Output the (x, y) coordinate of the center of the cell containing the given text.  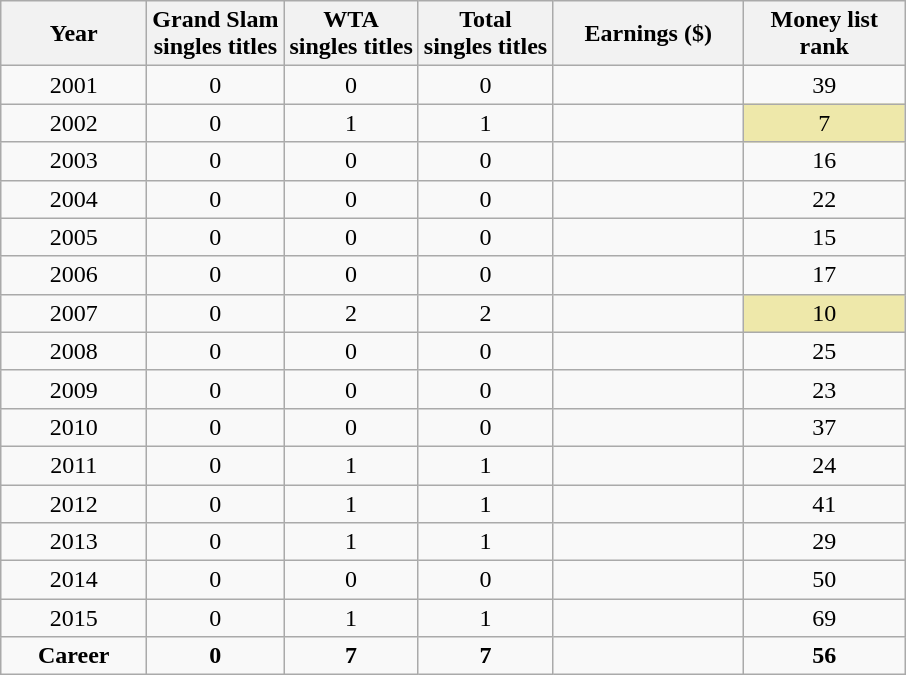
56 (824, 656)
2007 (74, 313)
2006 (74, 275)
Career (74, 656)
2001 (74, 85)
2008 (74, 351)
Year (74, 34)
69 (824, 618)
2012 (74, 503)
23 (824, 389)
2011 (74, 465)
Money list rank (824, 34)
39 (824, 85)
50 (824, 580)
41 (824, 503)
24 (824, 465)
Grand Slamsingles titles (216, 34)
2014 (74, 580)
10 (824, 313)
WTA singles titles (351, 34)
Totalsingles titles (485, 34)
37 (824, 427)
2013 (74, 542)
2004 (74, 199)
17 (824, 275)
25 (824, 351)
2009 (74, 389)
2002 (74, 123)
22 (824, 199)
2003 (74, 161)
16 (824, 161)
2005 (74, 237)
29 (824, 542)
Earnings ($) (648, 34)
2010 (74, 427)
15 (824, 237)
2015 (74, 618)
